Find where the given text appears and provide that cell's center as [X, Y] coordinate. 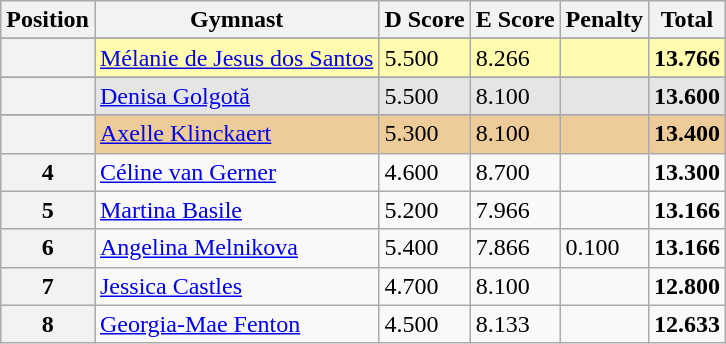
Martina Basile [236, 210]
5.300 [424, 134]
12.800 [686, 286]
8.133 [515, 324]
Jessica Castles [236, 286]
6 [48, 248]
Mélanie de Jesus dos Santos [236, 58]
8.266 [515, 58]
13.600 [686, 96]
7 [48, 286]
13.300 [686, 172]
12.633 [686, 324]
8 [48, 324]
5.400 [424, 248]
Céline van Gerner [236, 172]
7.966 [515, 210]
8.700 [515, 172]
4.600 [424, 172]
13.766 [686, 58]
7.866 [515, 248]
Position [48, 20]
Gymnast [236, 20]
4.500 [424, 324]
13.400 [686, 134]
Angelina Melnikova [236, 248]
Georgia-Mae Fenton [236, 324]
4.700 [424, 286]
4 [48, 172]
5 [48, 210]
E Score [515, 20]
Total [686, 20]
Axelle Klinckaert [236, 134]
Denisa Golgotă [236, 96]
D Score [424, 20]
0.100 [604, 248]
Penalty [604, 20]
5.200 [424, 210]
